From the cell containing the given text, extract its center point as [x, y] coordinate. 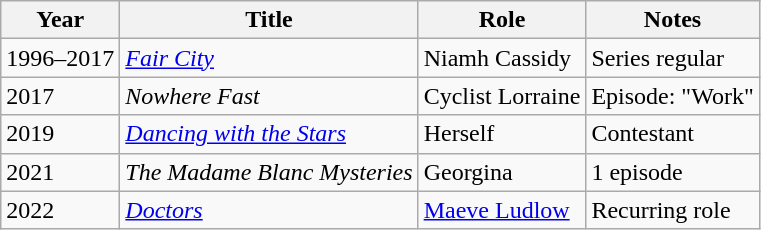
The Madame Blanc Mysteries [269, 172]
Cyclist Lorraine [502, 96]
Maeve Ludlow [502, 210]
1 episode [672, 172]
2022 [60, 210]
Contestant [672, 134]
Georgina [502, 172]
Nowhere Fast [269, 96]
Niamh Cassidy [502, 58]
Role [502, 20]
2019 [60, 134]
Dancing with the Stars [269, 134]
Episode: "Work" [672, 96]
Title [269, 20]
2017 [60, 96]
Recurring role [672, 210]
2021 [60, 172]
1996–2017 [60, 58]
Series regular [672, 58]
Year [60, 20]
Notes [672, 20]
Doctors [269, 210]
Fair City [269, 58]
Herself [502, 134]
